Pinpoint the cell where the given text exists, returning its [x, y] midpoint coordinate. 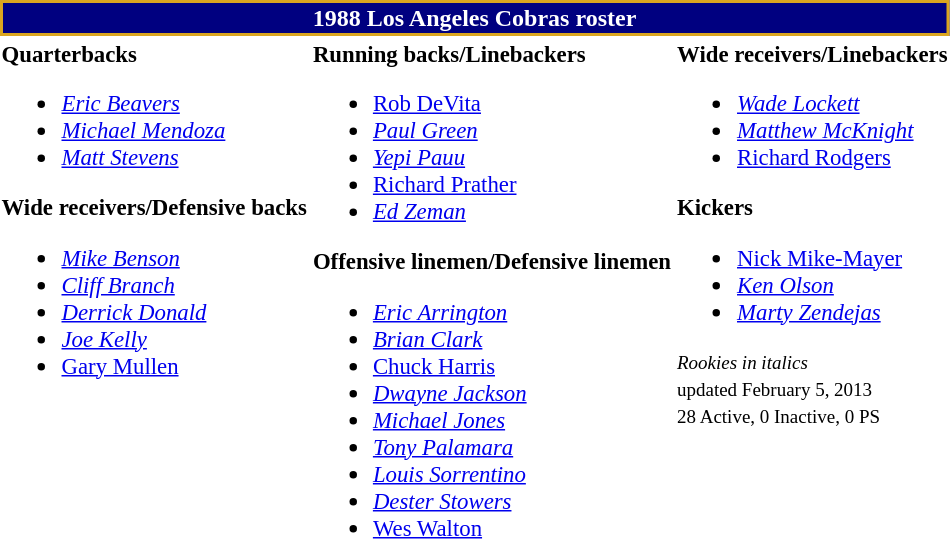
1988 Los Angeles Cobras roster [474, 18]
